Extract the [x, y] coordinate from the center of the cell holding the provided text.  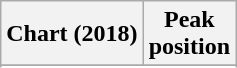
Peak position [189, 34]
Chart (2018) [72, 34]
